From the cell containing the given text, extract its center point as (X, Y) coordinate. 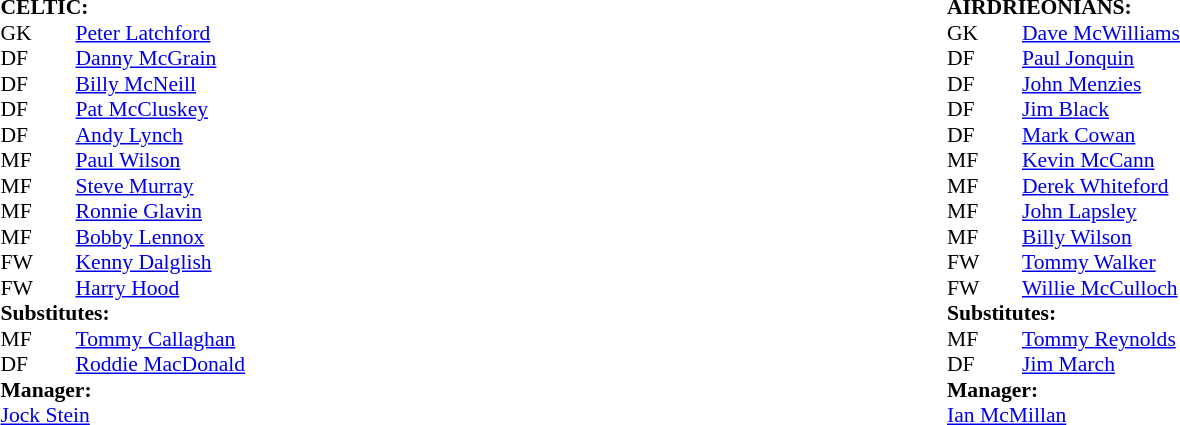
Dave McWilliams (1101, 33)
Derek Whiteford (1101, 186)
Andy Lynch (161, 135)
Peter Latchford (161, 33)
John Menzies (1101, 84)
Mark Cowan (1101, 135)
Bobby Lennox (161, 237)
Paul Wilson (161, 161)
John Lapsley (1101, 211)
Danny McGrain (161, 59)
Jim March (1101, 365)
Billy Wilson (1101, 237)
Willie McCulloch (1101, 288)
Paul Jonquin (1101, 59)
Tommy Callaghan (161, 339)
Tommy Walker (1101, 263)
Pat McCluskey (161, 109)
Steve Murray (161, 186)
Kenny Dalglish (161, 263)
Tommy Reynolds (1101, 339)
Jim Black (1101, 109)
Ronnie Glavin (161, 211)
Billy McNeill (161, 84)
Kevin McCann (1101, 161)
Roddie MacDonald (161, 365)
Harry Hood (161, 288)
